Pinpoint the cell where the given text exists, returning its (x, y) midpoint coordinate. 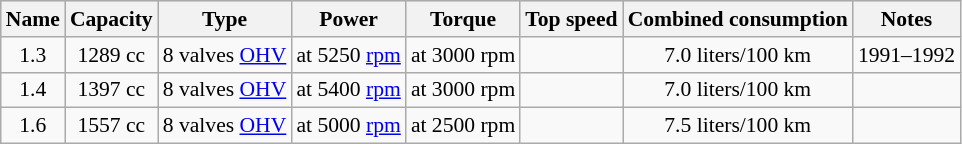
at 2500 rpm (463, 126)
Power (348, 19)
1991–1992 (906, 55)
Type (225, 19)
Name (33, 19)
Torque (463, 19)
Notes (906, 19)
Top speed (571, 19)
at 5400 rpm (348, 90)
1397 cc (112, 90)
at 5250 rpm (348, 55)
1557 cc (112, 126)
1.3 (33, 55)
1.4 (33, 90)
at 5000 rpm (348, 126)
Combined consumption (738, 19)
1289 cc (112, 55)
Capacity (112, 19)
7.5 liters/100 km (738, 126)
1.6 (33, 126)
